Provide the (x, y) coordinate of the cell's center where the given text is located.  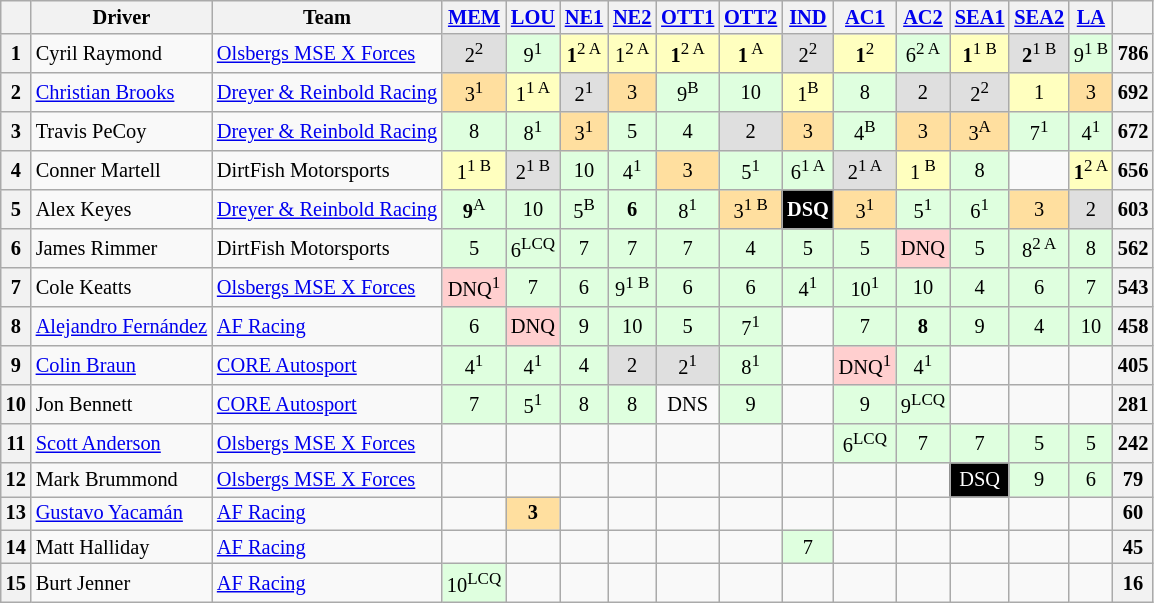
31 B (750, 210)
IND (808, 17)
Driver (122, 17)
Alejandro Fernández (122, 326)
1 A (750, 54)
Colin Braun (122, 366)
45 (1133, 547)
OTT2 (750, 17)
OTT1 (688, 17)
MEM (474, 17)
1 B (923, 170)
62 A (923, 54)
James Rimmer (122, 248)
60 (1133, 513)
61 A (808, 170)
458 (1133, 326)
603 (1133, 210)
Conner Martell (122, 170)
SEA2 (1039, 17)
21 A (865, 170)
91 (533, 54)
4B (865, 132)
11 (16, 444)
Gustavo Yacamán (122, 513)
NE1 (584, 17)
281 (1133, 404)
Matt Halliday (122, 547)
Team (327, 17)
14 (16, 547)
Christian Brooks (122, 92)
9LCQ (923, 404)
DNS (688, 404)
Burt Jenner (122, 582)
79 (1133, 479)
672 (1133, 132)
82 A (1039, 248)
1B (808, 92)
Travis PeCoy (122, 132)
AC1 (865, 17)
AC2 (923, 17)
9A (474, 210)
Mark Brummond (122, 479)
11 A (533, 92)
9B (688, 92)
NE2 (632, 17)
562 (1133, 248)
Scott Anderson (122, 444)
543 (1133, 288)
16 (1133, 582)
786 (1133, 54)
SEA1 (980, 17)
5B (584, 210)
242 (1133, 444)
101 (865, 288)
656 (1133, 170)
Cyril Raymond (122, 54)
61 (980, 210)
3A (980, 132)
LOU (533, 17)
LA (1091, 17)
Alex Keyes (122, 210)
405 (1133, 366)
Jon Bennett (122, 404)
Cole Keatts (122, 288)
13 (16, 513)
692 (1133, 92)
15 (16, 582)
10LCQ (474, 582)
